Extract the (x, y) coordinate from the center of the cell holding the provided text.  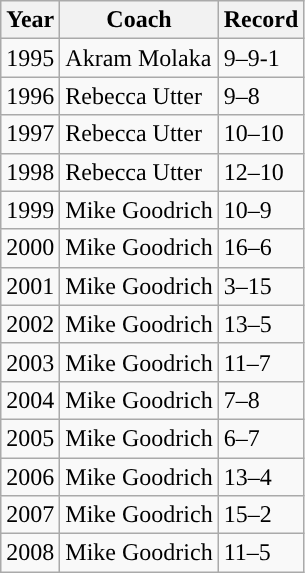
11–7 (261, 362)
2007 (30, 515)
2004 (30, 400)
Record (261, 20)
6–7 (261, 438)
1996 (30, 96)
1999 (30, 210)
9–9-1 (261, 58)
10–10 (261, 134)
1997 (30, 134)
2002 (30, 324)
Year (30, 20)
13–5 (261, 324)
9–8 (261, 96)
7–8 (261, 400)
2003 (30, 362)
Coach (139, 20)
Akram Molaka (139, 58)
2005 (30, 438)
2008 (30, 553)
11–5 (261, 553)
16–6 (261, 248)
1995 (30, 58)
2001 (30, 286)
12–10 (261, 172)
3–15 (261, 286)
13–4 (261, 477)
10–9 (261, 210)
2000 (30, 248)
1998 (30, 172)
15–2 (261, 515)
2006 (30, 477)
